For the text-containing cell, return its midpoint in (X, Y) coordinate format. 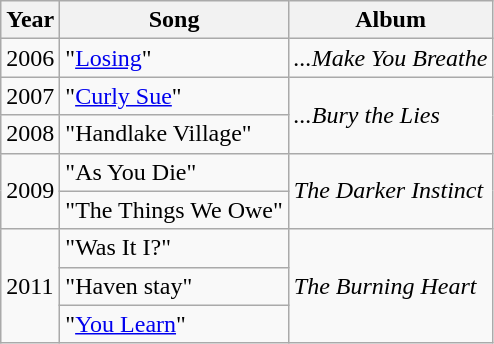
2011 (30, 286)
"Curly Sue" (174, 96)
"Handlake Village" (174, 134)
...Bury the Lies (390, 115)
"As You Die" (174, 172)
The Darker Instinct (390, 191)
2009 (30, 191)
2006 (30, 58)
Year (30, 20)
Song (174, 20)
2008 (30, 134)
"You Learn" (174, 324)
"Losing" (174, 58)
The Burning Heart (390, 286)
2007 (30, 96)
"The Things We Owe" (174, 210)
...Make You Breathe (390, 58)
"Was It I?" (174, 248)
Album (390, 20)
"Haven stay" (174, 286)
